Identify which cell holds the provided text, then report its (X, Y) central coordinate. 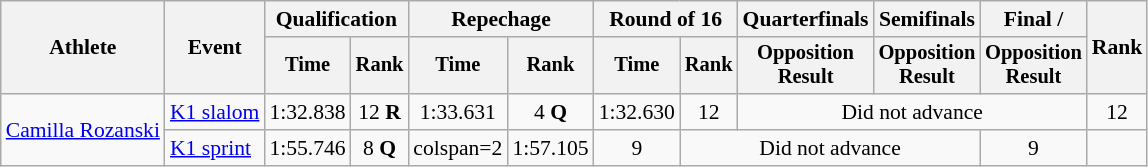
Camilla Rozanski (83, 130)
Qualification (336, 19)
Quarterfinals (806, 19)
12 R (380, 112)
8 Q (380, 148)
1:55.746 (307, 148)
colspan=2 (458, 148)
1:57.105 (550, 148)
K1 sprint (214, 148)
1:32.630 (637, 112)
Athlete (83, 48)
4 Q (550, 112)
Repechage (500, 19)
1:32.838 (307, 112)
Event (214, 48)
Final / (1034, 19)
Semifinals (928, 19)
1:33.631 (458, 112)
Round of 16 (666, 19)
K1 slalom (214, 112)
